From the cell containing the given text, extract its center point as (x, y) coordinate. 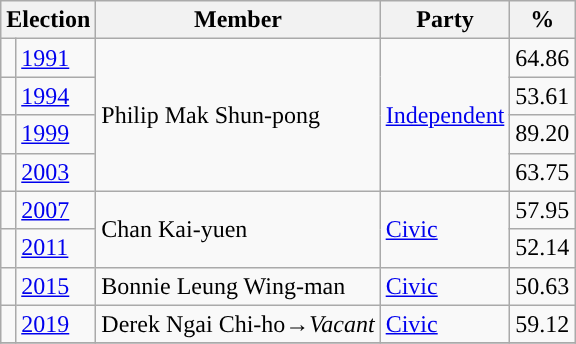
59.12 (542, 324)
Election (48, 20)
50.63 (542, 286)
Member (238, 20)
2011 (56, 248)
1999 (56, 134)
63.75 (542, 172)
2019 (56, 324)
Independent (445, 115)
64.86 (542, 58)
89.20 (542, 134)
Party (445, 20)
52.14 (542, 248)
57.95 (542, 210)
Philip Mak Shun-pong (238, 115)
2007 (56, 210)
53.61 (542, 96)
Bonnie Leung Wing-man (238, 286)
Derek Ngai Chi-ho→Vacant (238, 324)
% (542, 20)
1994 (56, 96)
Chan Kai-yuen (238, 229)
2015 (56, 286)
1991 (56, 58)
2003 (56, 172)
